Scan for the cell matching the given text and deliver its [X, Y] coordinate at center. 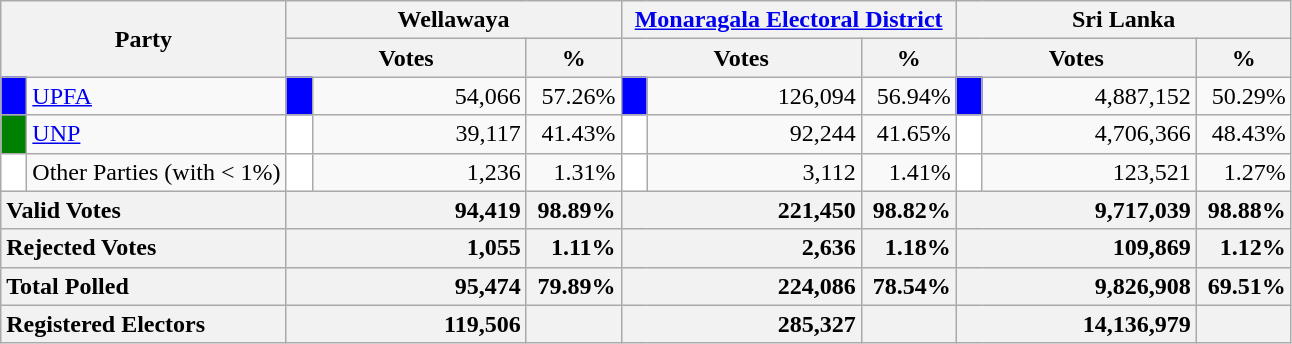
Sri Lanka [1124, 20]
78.54% [908, 286]
Party [144, 39]
57.26% [574, 96]
41.43% [574, 134]
221,450 [741, 210]
UPFA [156, 96]
56.94% [908, 96]
Monaragala Electoral District [788, 20]
1.12% [1244, 248]
41.65% [908, 134]
79.89% [574, 286]
48.43% [1244, 134]
98.89% [574, 210]
39,117 [419, 134]
98.82% [908, 210]
Rejected Votes [144, 248]
14,136,979 [1076, 324]
Total Polled [144, 286]
1.31% [574, 172]
109,869 [1076, 248]
1,055 [406, 248]
9,717,039 [1076, 210]
Registered Electors [144, 324]
126,094 [754, 96]
Valid Votes [144, 210]
224,086 [741, 286]
69.51% [1244, 286]
4,887,152 [1089, 96]
4,706,366 [1089, 134]
3,112 [754, 172]
2,636 [741, 248]
UNP [156, 134]
119,506 [406, 324]
98.88% [1244, 210]
123,521 [1089, 172]
1,236 [419, 172]
50.29% [1244, 96]
1.27% [1244, 172]
1.11% [574, 248]
9,826,908 [1076, 286]
95,474 [406, 286]
Wellawaya [454, 20]
Other Parties (with < 1%) [156, 172]
1.41% [908, 172]
54,066 [419, 96]
92,244 [754, 134]
285,327 [741, 324]
1.18% [908, 248]
94,419 [406, 210]
